From the cell containing the given text, extract its center point as [x, y] coordinate. 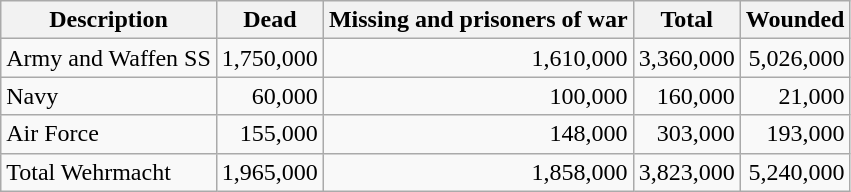
Missing and prisoners of war [478, 20]
60,000 [270, 96]
148,000 [478, 134]
100,000 [478, 96]
3,360,000 [686, 58]
21,000 [795, 96]
Description [109, 20]
155,000 [270, 134]
193,000 [795, 134]
Total [686, 20]
160,000 [686, 96]
1,858,000 [478, 172]
5,026,000 [795, 58]
Army and Waffen SS [109, 58]
Air Force [109, 134]
Navy [109, 96]
3,823,000 [686, 172]
1,965,000 [270, 172]
Wounded [795, 20]
1,750,000 [270, 58]
5,240,000 [795, 172]
Total Wehrmacht [109, 172]
303,000 [686, 134]
Dead [270, 20]
1,610,000 [478, 58]
